Return [x, y] of the center of cell containing provided text 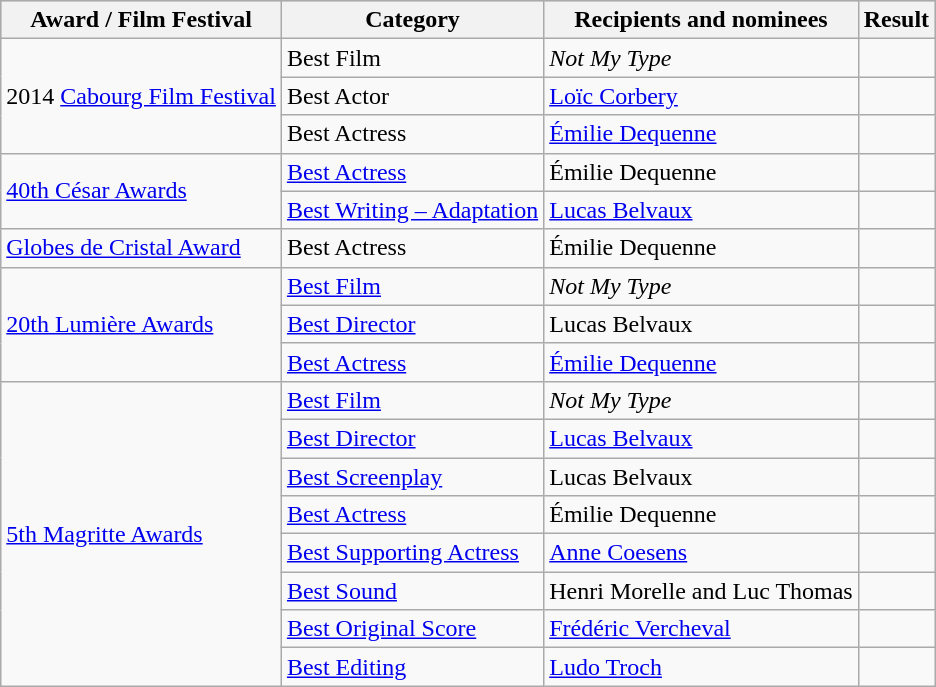
Frédéric Vercheval [702, 629]
Best Sound [412, 591]
Loïc Corbery [702, 96]
Henri Morelle and Luc Thomas [702, 591]
Best Writing – Adaptation [412, 210]
Ludo Troch [702, 667]
40th César Awards [142, 191]
Best Original Score [412, 629]
Anne Coesens [702, 553]
20th Lumière Awards [142, 324]
Result [896, 20]
Recipients and nominees [702, 20]
Globes de Cristal Award [142, 248]
Best Editing [412, 667]
2014 Cabourg Film Festival [142, 96]
Best Supporting Actress [412, 553]
Best Actor [412, 96]
5th Magritte Awards [142, 533]
Category [412, 20]
Award / Film Festival [142, 20]
Best Screenplay [412, 477]
